Find where the given text appears and provide that cell's center as (x, y) coordinate. 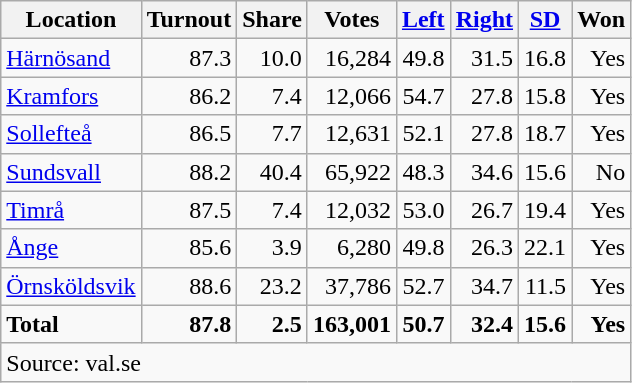
Won (602, 20)
Kramfors (71, 96)
6,280 (352, 248)
Location (71, 20)
65,922 (352, 172)
Timrå (71, 210)
SD (546, 20)
Share (272, 20)
Source: val.se (316, 362)
86.2 (189, 96)
52.7 (423, 286)
32.4 (484, 324)
7.7 (272, 134)
163,001 (352, 324)
Total (71, 324)
88.2 (189, 172)
40.4 (272, 172)
15.8 (546, 96)
22.1 (546, 248)
3.9 (272, 248)
52.1 (423, 134)
Right (484, 20)
Örnsköldsvik (71, 286)
87.3 (189, 58)
86.5 (189, 134)
34.6 (484, 172)
12,631 (352, 134)
23.2 (272, 286)
Härnösand (71, 58)
Ånge (71, 248)
50.7 (423, 324)
37,786 (352, 286)
87.5 (189, 210)
19.4 (546, 210)
26.3 (484, 248)
87.8 (189, 324)
18.7 (546, 134)
85.6 (189, 248)
12,066 (352, 96)
10.0 (272, 58)
26.7 (484, 210)
16.8 (546, 58)
No (602, 172)
31.5 (484, 58)
Turnout (189, 20)
48.3 (423, 172)
88.6 (189, 286)
12,032 (352, 210)
34.7 (484, 286)
Sundsvall (71, 172)
Votes (352, 20)
Left (423, 20)
54.7 (423, 96)
53.0 (423, 210)
2.5 (272, 324)
11.5 (546, 286)
16,284 (352, 58)
Sollefteå (71, 134)
